From the cell containing the given text, extract its center point as [X, Y] coordinate. 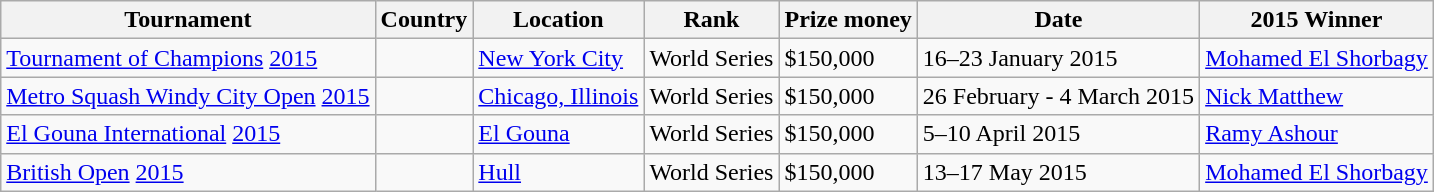
13–17 May 2015 [1058, 172]
El Gouna [558, 134]
El Gouna International 2015 [188, 134]
Hull [558, 172]
26 February - 4 March 2015 [1058, 96]
Tournament [188, 20]
16–23 January 2015 [1058, 58]
2015 Winner [1317, 20]
Tournament of Champions 2015 [188, 58]
Date [1058, 20]
Country [424, 20]
New York City [558, 58]
Ramy Ashour [1317, 134]
Location [558, 20]
Chicago, Illinois [558, 96]
Metro Squash Windy City Open 2015 [188, 96]
Prize money [848, 20]
British Open 2015 [188, 172]
Rank [712, 20]
Nick Matthew [1317, 96]
5–10 April 2015 [1058, 134]
